Scan for the cell matching the given text and deliver its (X, Y) coordinate at center. 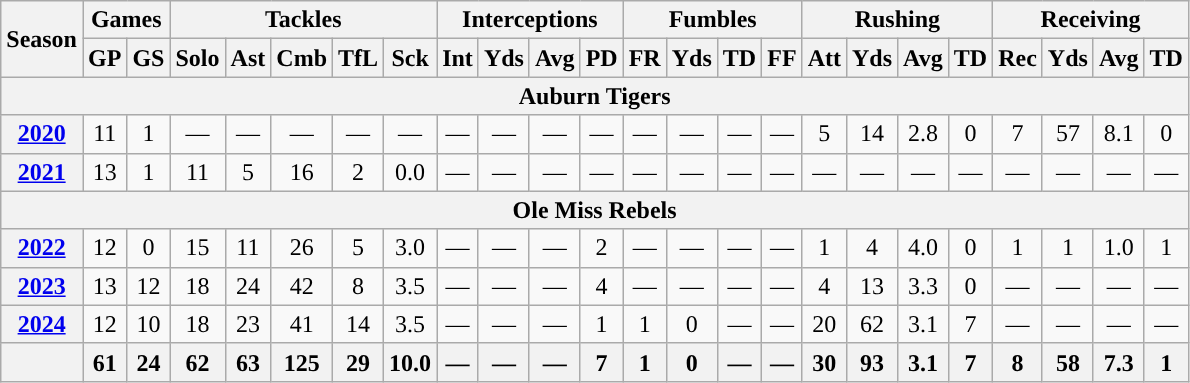
Auburn Tigers (595, 96)
Solo (198, 58)
2022 (42, 248)
16 (302, 172)
Sck (410, 58)
2024 (42, 324)
26 (302, 248)
2.8 (924, 134)
8.1 (1118, 134)
57 (1068, 134)
GS (148, 58)
Rec (1018, 58)
42 (302, 286)
Cmb (302, 58)
1.0 (1118, 248)
Receiving (1091, 20)
Ole Miss Rebels (595, 210)
FF (782, 58)
20 (824, 324)
30 (824, 362)
61 (104, 362)
PD (602, 58)
63 (248, 362)
10 (148, 324)
3.3 (924, 286)
Tackles (304, 20)
58 (1068, 362)
0.0 (410, 172)
3.0 (410, 248)
TfL (358, 58)
GP (104, 58)
15 (198, 248)
2020 (42, 134)
Season (42, 39)
10.0 (410, 362)
125 (302, 362)
FR (644, 58)
29 (358, 362)
Fumbles (712, 20)
Rushing (898, 20)
2021 (42, 172)
23 (248, 324)
7.3 (1118, 362)
93 (872, 362)
Ast (248, 58)
Interceptions (530, 20)
4.0 (924, 248)
Att (824, 58)
Int (458, 58)
41 (302, 324)
Games (126, 20)
2023 (42, 286)
